Provide the (x, y) coordinate of the cell's center where the given text is located.  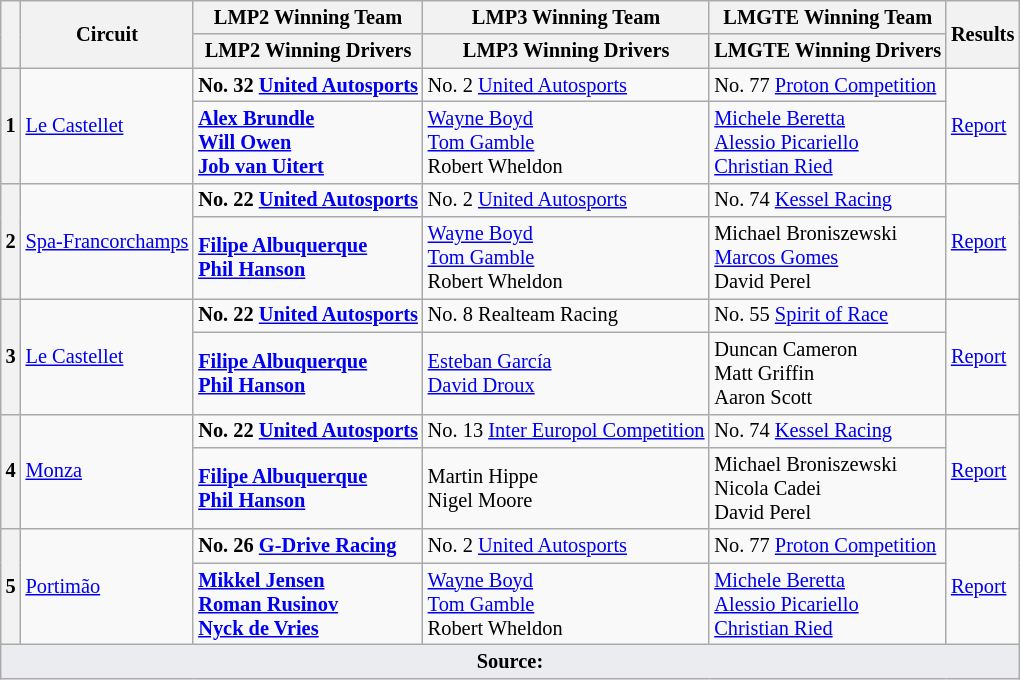
Martin Hippe Nigel Moore (566, 488)
5 (11, 586)
Michael Broniszewski Nicola Cadei David Perel (828, 488)
No. 32 United Autosports (308, 85)
Mikkel Jensen Roman Rusinov Nyck de Vries (308, 604)
Alex Brundle Will Owen Job van Uitert (308, 142)
LMP3 Winning Team (566, 17)
LMP2 Winning Drivers (308, 51)
Michael Broniszewski Marcos Gomes David Perel (828, 258)
Source: (510, 661)
Results (982, 34)
LMP3 Winning Drivers (566, 51)
1 (11, 126)
2 (11, 240)
Portimão (108, 586)
Duncan Cameron Matt Griffin Aaron Scott (828, 373)
No. 26 G-Drive Racing (308, 546)
Circuit (108, 34)
4 (11, 472)
No. 8 Realteam Racing (566, 315)
LMGTE Winning Drivers (828, 51)
Monza (108, 472)
LMGTE Winning Team (828, 17)
No. 55 Spirit of Race (828, 315)
No. 13 Inter Europol Competition (566, 431)
LMP2 Winning Team (308, 17)
3 (11, 356)
Spa-Francorchamps (108, 240)
Esteban García David Droux (566, 373)
